Provide the [X, Y] coordinate of the cell's center where the given text is located.  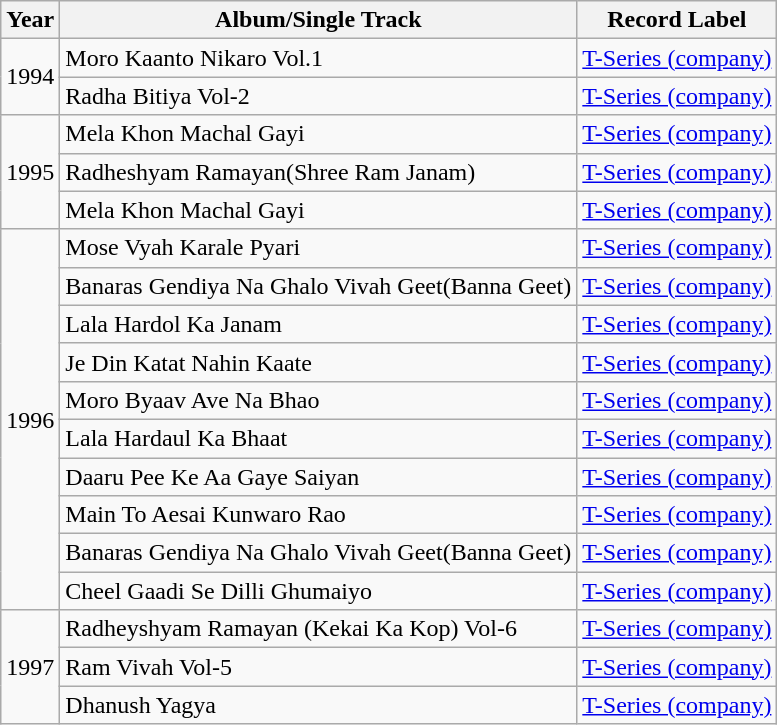
1997 [30, 667]
Record Label [677, 20]
Lala Hardol Ka Janam [318, 324]
1994 [30, 77]
Lala Hardaul Ka Bhaat [318, 438]
Year [30, 20]
Album/Single Track [318, 20]
Moro Byaav Ave Na Bhao [318, 400]
Radheshyam Ramayan(Shree Ram Janam) [318, 172]
1996 [30, 420]
Daaru Pee Ke Aa Gaye Saiyan [318, 477]
1995 [30, 172]
Dhanush Yagya [318, 705]
Radha Bitiya Vol-2 [318, 96]
Mose Vyah Karale Pyari [318, 248]
Radheyshyam Ramayan (Kekai Ka Kop) Vol-6 [318, 629]
Je Din Katat Nahin Kaate [318, 362]
Main To Aesai Kunwaro Rao [318, 515]
Cheel Gaadi Se Dilli Ghumaiyo [318, 591]
Ram Vivah Vol-5 [318, 667]
Moro Kaanto Nikaro Vol.1 [318, 58]
